Detect which cell encompasses the target text, then output its [x, y] center coordinate. 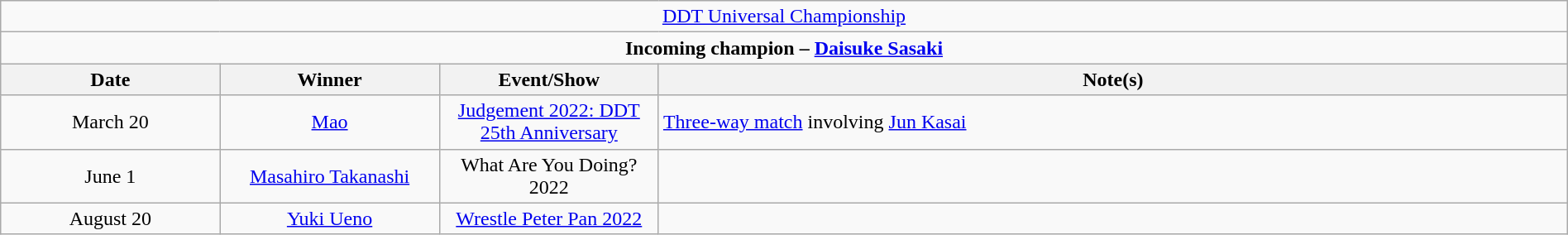
Mao [329, 122]
Judgement 2022: DDT 25th Anniversary [549, 122]
Event/Show [549, 79]
Incoming champion – Daisuke Sasaki [784, 48]
March 20 [111, 122]
Three-way match involving Jun Kasai [1113, 122]
Masahiro Takanashi [329, 175]
Wrestle Peter Pan 2022 [549, 218]
Date [111, 79]
Note(s) [1113, 79]
August 20 [111, 218]
June 1 [111, 175]
Winner [329, 79]
What Are You Doing? 2022 [549, 175]
Yuki Ueno [329, 218]
DDT Universal Championship [784, 17]
